Scan for the cell matching the given text and deliver its [x, y] coordinate at center. 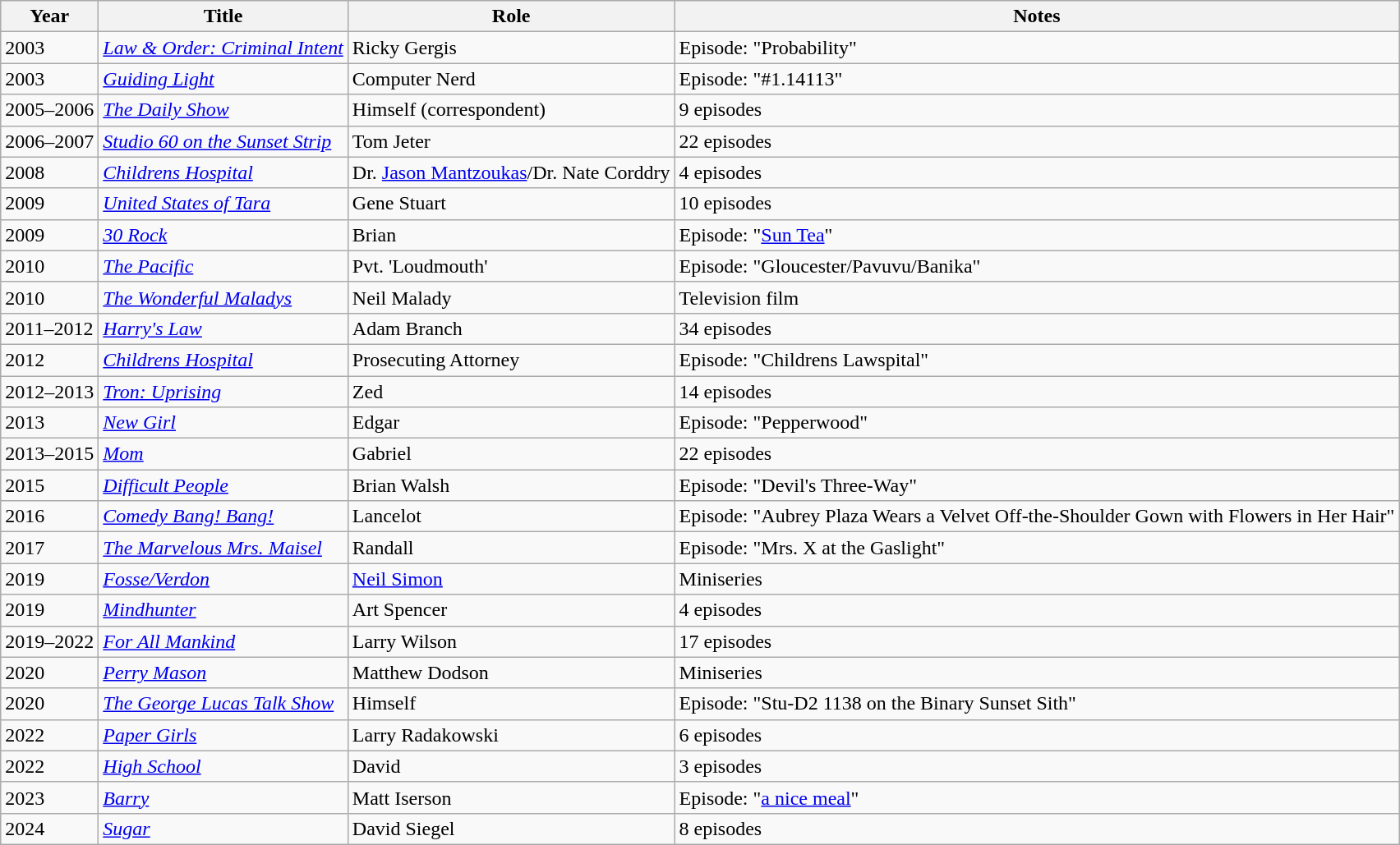
2023 [49, 797]
New Girl [223, 423]
Difficult People [223, 485]
Comedy Bang! Bang! [223, 517]
David [511, 766]
Episode: "a nice meal" [1037, 797]
The Marvelous Mrs. Maisel [223, 548]
Studio 60 on the Sunset Strip [223, 141]
Prosecuting Attorney [511, 360]
9 episodes [1037, 110]
Episode: "Devil's Three-Way" [1037, 485]
2024 [49, 829]
David Siegel [511, 829]
The Daily Show [223, 110]
Larry Radakowski [511, 735]
2005–2006 [49, 110]
Matt Iserson [511, 797]
Dr. Jason Mantzoukas/Dr. Nate Corddry [511, 172]
Paper Girls [223, 735]
Episode: "Sun Tea" [1037, 235]
Episode: "Probability" [1037, 48]
Fosse/Verdon [223, 579]
Mom [223, 454]
14 episodes [1037, 392]
2008 [49, 172]
Gabriel [511, 454]
Perry Mason [223, 673]
Title [223, 16]
Edgar [511, 423]
Mindhunter [223, 610]
Tom Jeter [511, 141]
Year [49, 16]
17 episodes [1037, 641]
The George Lucas Talk Show [223, 704]
Episode: "Pepperwood" [1037, 423]
Episode: "Aubrey Plaza Wears a Velvet Off-the-Shoulder Gown with Flowers in Her Hair" [1037, 517]
Notes [1037, 16]
Himself (correspondent) [511, 110]
2013 [49, 423]
6 episodes [1037, 735]
3 episodes [1037, 766]
2017 [49, 548]
2011–2012 [49, 328]
2015 [49, 485]
Television film [1037, 297]
United States of Tara [223, 204]
Sugar [223, 829]
30 Rock [223, 235]
2016 [49, 517]
Tron: Uprising [223, 392]
2006–2007 [49, 141]
Gene Stuart [511, 204]
Adam Branch [511, 328]
2019–2022 [49, 641]
The Pacific [223, 266]
High School [223, 766]
Matthew Dodson [511, 673]
Pvt. 'Loudmouth' [511, 266]
Computer Nerd [511, 79]
Episode: "Mrs. X at the Gaslight" [1037, 548]
Larry Wilson [511, 641]
Brian Walsh [511, 485]
Brian [511, 235]
2012–2013 [49, 392]
10 episodes [1037, 204]
Episode: "Gloucester/Pavuvu/Banika" [1037, 266]
Episode: "Stu-D2 1138 on the Binary Sunset Sith" [1037, 704]
Lancelot [511, 517]
Ricky Gergis [511, 48]
2012 [49, 360]
Episode: "Childrens Lawspital" [1037, 360]
34 episodes [1037, 328]
Randall [511, 548]
Neil Simon [511, 579]
For All Mankind [223, 641]
Neil Malady [511, 297]
Law & Order: Criminal Intent [223, 48]
Himself [511, 704]
The Wonderful Maladys [223, 297]
8 episodes [1037, 829]
Harry's Law [223, 328]
Role [511, 16]
Art Spencer [511, 610]
Barry [223, 797]
Guiding Light [223, 79]
Zed [511, 392]
Episode: "#1.14113" [1037, 79]
2013–2015 [49, 454]
